Extract the (x, y) coordinate from the center of the cell holding the provided text.  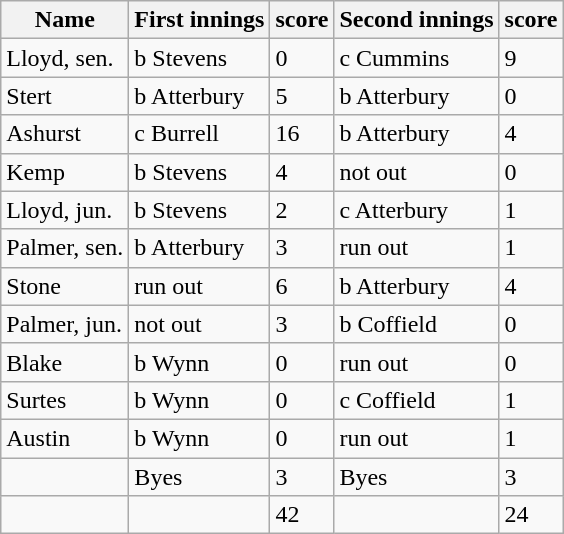
Austin (65, 438)
Kemp (65, 172)
5 (302, 96)
Blake (65, 362)
Lloyd, sen. (65, 58)
9 (531, 58)
b Coffield (416, 324)
c Coffield (416, 400)
Stone (65, 286)
Surtes (65, 400)
c Cummins (416, 58)
c Atterbury (416, 210)
c Burrell (200, 134)
2 (302, 210)
Lloyd, jun. (65, 210)
Name (65, 20)
Ashurst (65, 134)
42 (302, 515)
Palmer, jun. (65, 324)
16 (302, 134)
Second innings (416, 20)
First innings (200, 20)
Palmer, sen. (65, 248)
6 (302, 286)
24 (531, 515)
Stert (65, 96)
